Determine the [X, Y] coordinate at the center of the cell enclosing the given text.  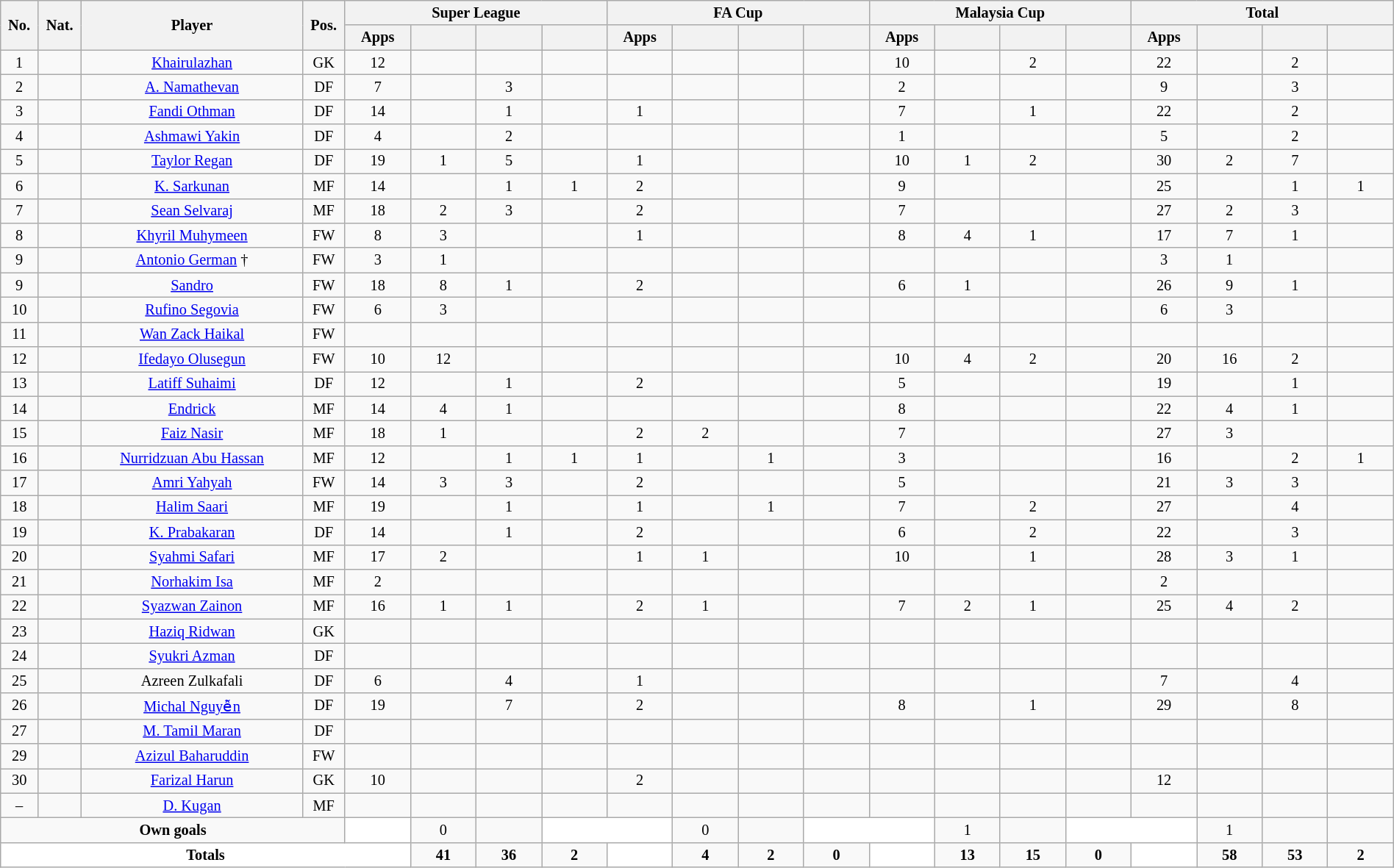
Ifedayo Olusegun [192, 359]
Azreen Zulkafali [192, 681]
41 [443, 855]
24 [19, 656]
Taylor Regan [192, 161]
– [19, 806]
K. Sarkunan [192, 186]
Norhakim Isa [192, 581]
Farizal Harun [192, 781]
28 [1165, 557]
Sandro [192, 285]
Player [192, 25]
Khyril Muhymeen [192, 235]
11 [19, 334]
No. [19, 25]
Latiff Suhaimi [192, 384]
Nurridzuan Abu Hassan [192, 458]
Fandi Othman [192, 112]
Antonio German † [192, 260]
Halim Saari [192, 507]
Pos. [324, 25]
Syukri Azman [192, 656]
Khairulazhan [192, 62]
Total [1263, 12]
Endrick [192, 409]
53 [1295, 855]
FA Cup [738, 12]
36 [509, 855]
Own goals [173, 830]
Malaysia Cup [1000, 12]
Ashmawi Yakin [192, 137]
Rufino Segovia [192, 309]
Faiz Nasir [192, 433]
Sean Selvaraj [192, 211]
Haziq Ridwan [192, 631]
Syazwan Zainon [192, 606]
Azizul Baharuddin [192, 756]
Syahmi Safari [192, 557]
Totals [206, 855]
Wan Zack Haikal [192, 334]
Amri Yahyah [192, 483]
58 [1229, 855]
Nat. [60, 25]
M. Tamil Maran [192, 731]
K. Prabakaran [192, 532]
Super League [476, 12]
23 [19, 631]
A. Namathevan [192, 87]
Michal Nguyễn [192, 706]
D. Kugan [192, 806]
